Search for the cell housing the specified text and yield its [X, Y] center coordinate. 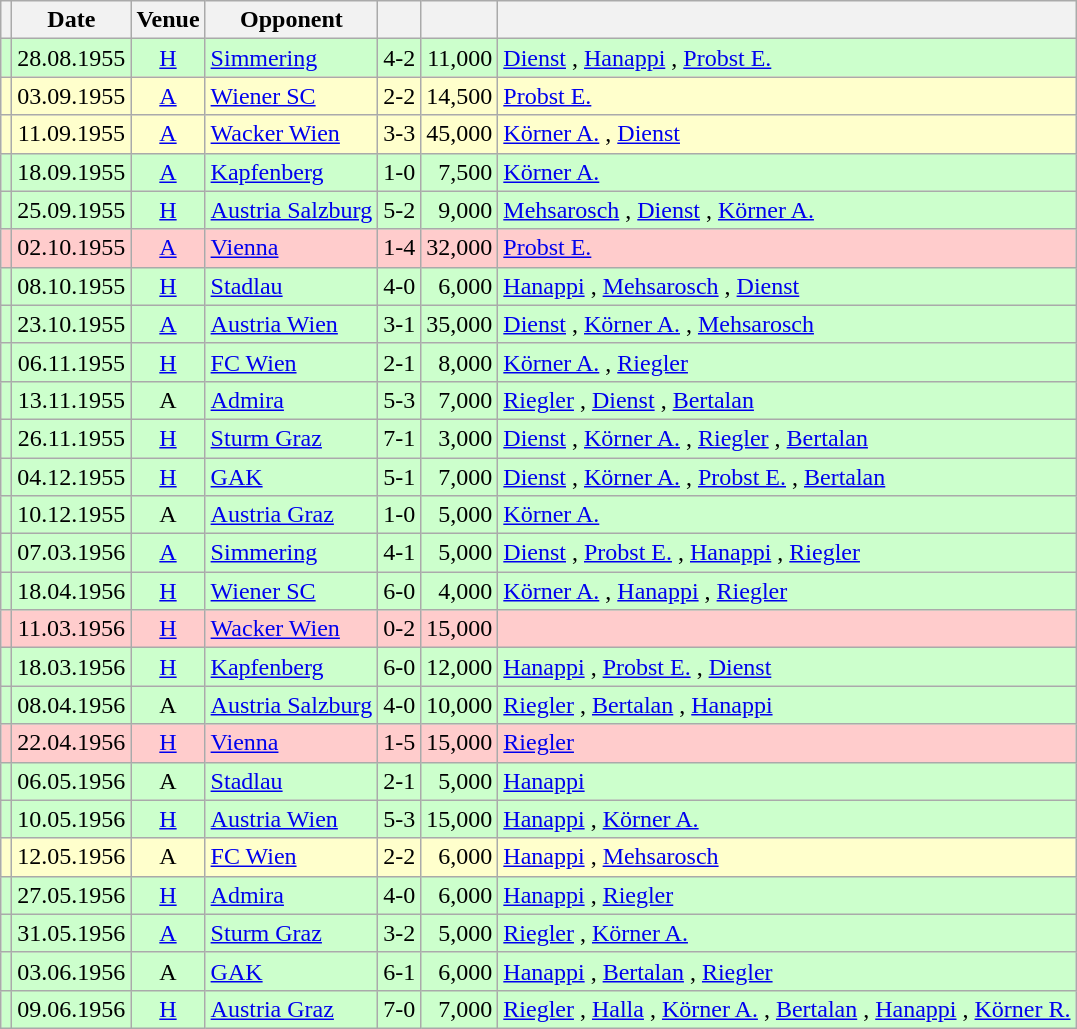
Mehsarosch , Dienst , Körner A. [787, 210]
06.05.1956 [72, 781]
Riegler , Körner A. [787, 933]
3-3 [400, 134]
10.12.1955 [72, 515]
Körner A. , Riegler [787, 362]
4-1 [400, 553]
Hanappi , Probst E. , Dienst [787, 667]
26.11.1955 [72, 438]
11.09.1955 [72, 134]
27.05.1956 [72, 895]
Riegler , Bertalan , Hanappi [787, 705]
Venue [168, 20]
6-1 [400, 971]
4-2 [400, 58]
10,000 [460, 705]
09.06.1956 [72, 1009]
28.08.1955 [72, 58]
3-2 [400, 933]
45,000 [460, 134]
1-4 [400, 248]
13.11.1955 [72, 400]
18.04.1956 [72, 591]
Riegler , Dienst , Bertalan [787, 400]
11,000 [460, 58]
Date [72, 20]
Hanappi , Riegler [787, 895]
23.10.1955 [72, 324]
3-1 [400, 324]
Dienst , Probst E. , Hanappi , Riegler [787, 553]
Riegler , Halla , Körner A. , Bertalan , Hanappi , Körner R. [787, 1009]
07.03.1956 [72, 553]
5-2 [400, 210]
4,000 [460, 591]
8,000 [460, 362]
3,000 [460, 438]
31.05.1956 [72, 933]
7-1 [400, 438]
08.10.1955 [72, 286]
12,000 [460, 667]
02.10.1955 [72, 248]
1-5 [400, 743]
Hanappi , Mehsarosch , Dienst [787, 286]
25.09.1955 [72, 210]
0-2 [400, 629]
Hanappi , Mehsarosch [787, 857]
7,500 [460, 172]
18.09.1955 [72, 172]
7-0 [400, 1009]
32,000 [460, 248]
Körner A. , Hanappi , Riegler [787, 591]
Körner A. , Dienst [787, 134]
Dienst , Hanappi , Probst E. [787, 58]
Opponent [292, 20]
04.12.1955 [72, 477]
5-1 [400, 477]
9,000 [460, 210]
35,000 [460, 324]
03.09.1955 [72, 96]
Hanappi , Körner A. [787, 819]
Riegler [787, 743]
Dienst , Körner A. , Probst E. , Bertalan [787, 477]
11.03.1956 [72, 629]
10.05.1956 [72, 819]
08.04.1956 [72, 705]
Dienst , Körner A. , Riegler , Bertalan [787, 438]
22.04.1956 [72, 743]
Hanappi [787, 781]
Hanappi , Bertalan , Riegler [787, 971]
14,500 [460, 96]
12.05.1956 [72, 857]
06.11.1955 [72, 362]
03.06.1956 [72, 971]
18.03.1956 [72, 667]
Dienst , Körner A. , Mehsarosch [787, 324]
